Identify which cell holds the provided text, then report its (x, y) central coordinate. 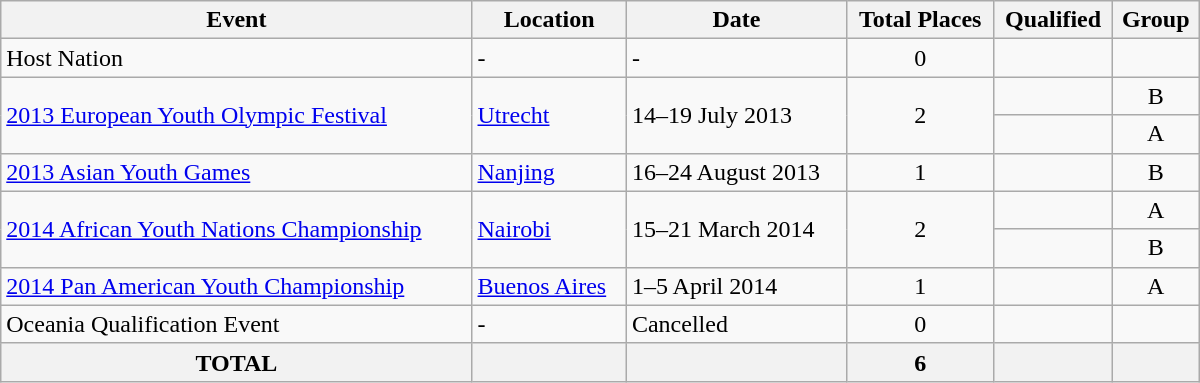
Host Nation (236, 58)
2013 European Youth Olympic Festival (236, 115)
Nanjing (549, 172)
15–21 March 2014 (736, 229)
Qualified (1053, 20)
16–24 August 2013 (736, 172)
2014 Pan American Youth Championship (236, 286)
Event (236, 20)
2014 African Youth Nations Championship (236, 229)
Nairobi (549, 229)
Total Places (920, 20)
6 (920, 362)
1–5 April 2014 (736, 286)
Date (736, 20)
Buenos Aires (549, 286)
Group (1156, 20)
TOTAL (236, 362)
Location (549, 20)
Oceania Qualification Event (236, 324)
2013 Asian Youth Games (236, 172)
Utrecht (549, 115)
14–19 July 2013 (736, 115)
Cancelled (736, 324)
